Detect which cell encompasses the target text, then output its [X, Y] center coordinate. 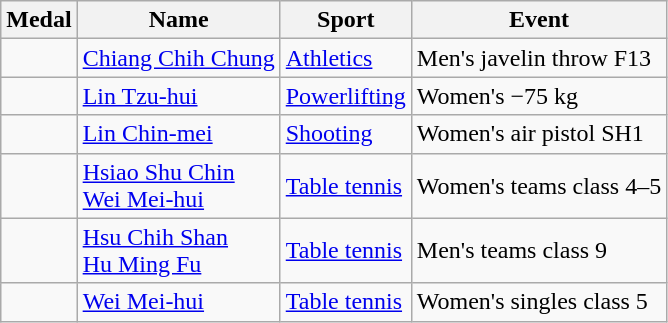
Name [178, 20]
Wei Mei-hui [178, 302]
Shooting [346, 134]
Event [538, 20]
Medal [39, 20]
Hsiao Shu ChinWei Mei-hui [178, 186]
Women's teams class 4–5 [538, 186]
Women's air pistol SH1 [538, 134]
Sport [346, 20]
Chiang Chih Chung [178, 58]
Hsu Chih ShanHu Ming Fu [178, 250]
Men's teams class 9 [538, 250]
Lin Tzu-hui [178, 96]
Athletics [346, 58]
Lin Chin-mei [178, 134]
Women's singles class 5 [538, 302]
Women's −75 kg [538, 96]
Powerlifting [346, 96]
Men's javelin throw F13 [538, 58]
